Find where the given text appears and provide that cell's center as [x, y] coordinate. 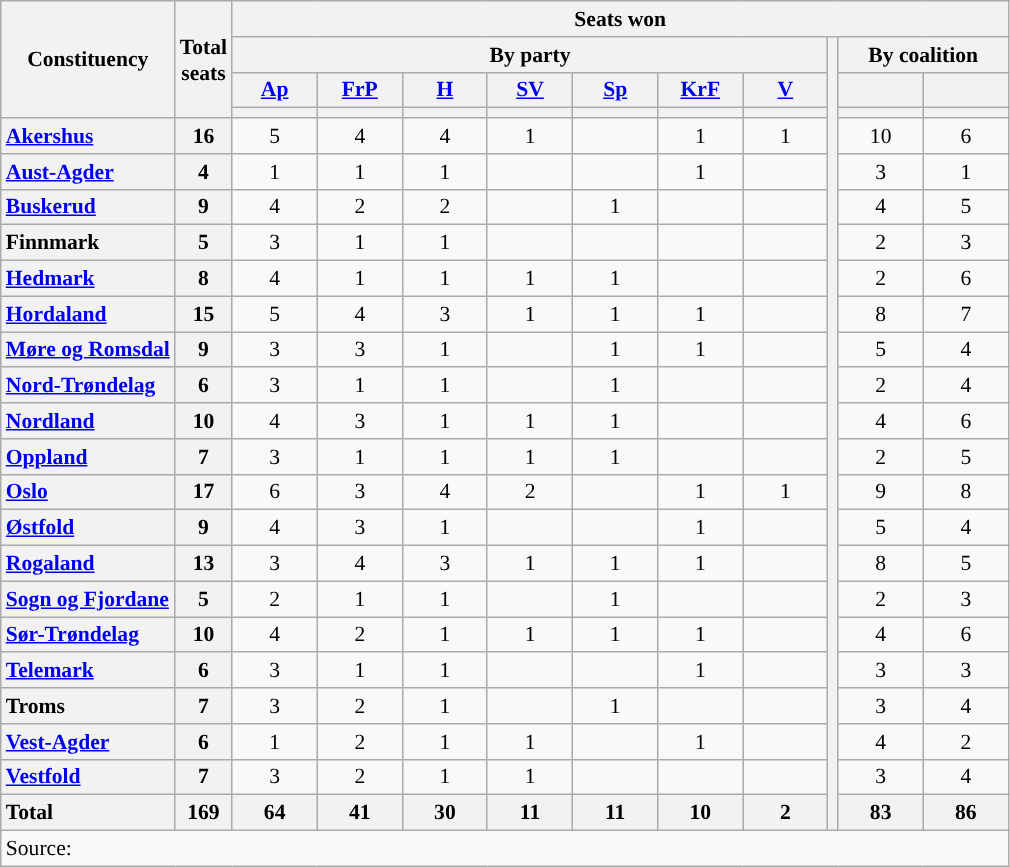
Sogn og Fjordane [88, 599]
30 [444, 813]
83 [880, 813]
Sp [616, 90]
Constituency [88, 60]
By party [530, 55]
Total [88, 813]
Source: [505, 849]
FrP [360, 90]
Møre og Romsdal [88, 350]
Hordaland [88, 314]
Oppland [88, 457]
Sør-Trøndelag [88, 635]
Rogaland [88, 564]
Finnmark [88, 243]
41 [360, 813]
V [786, 90]
Troms [88, 706]
Østfold [88, 528]
86 [966, 813]
SV [530, 90]
Ap [274, 90]
Oslo [88, 492]
13 [204, 564]
Vestfold [88, 777]
Aust-Agder [88, 172]
Seats won [620, 19]
Totalseats [204, 60]
Nordland [88, 421]
64 [274, 813]
Nord-Trøndelag [88, 386]
Buskerud [88, 207]
16 [204, 136]
15 [204, 314]
Telemark [88, 671]
H [444, 90]
By coalition [923, 55]
Vest-Agder [88, 742]
169 [204, 813]
Akershus [88, 136]
17 [204, 492]
KrF [700, 90]
Hedmark [88, 279]
